Provide the (x, y) coordinate of the cell's center where the given text is located.  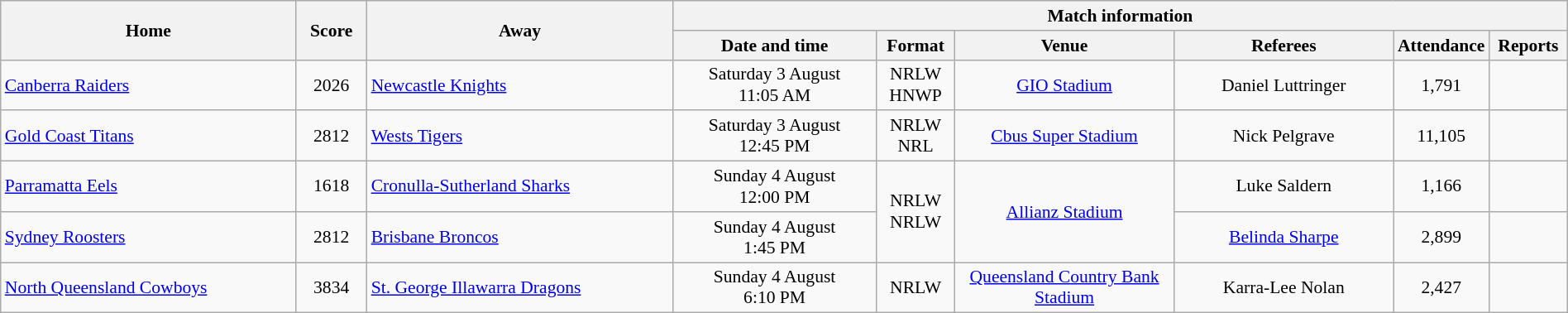
Queensland Country Bank Stadium (1064, 288)
1618 (332, 187)
Luke Saldern (1284, 187)
Daniel Luttringer (1284, 84)
Date and time (774, 46)
2026 (332, 84)
2,899 (1441, 237)
NRLWNRL (916, 136)
Referees (1284, 46)
GIO Stadium (1064, 84)
Venue (1064, 46)
Sydney Roosters (149, 237)
NRLW (916, 288)
Nick Pelgrave (1284, 136)
1,791 (1441, 84)
Attendance (1441, 46)
NRLWHNWP (916, 84)
Saturday 3 August12:45 PM (774, 136)
Parramatta Eels (149, 187)
Gold Coast Titans (149, 136)
Match information (1120, 16)
Format (916, 46)
Home (149, 30)
St. George Illawarra Dragons (520, 288)
2,427 (1441, 288)
Canberra Raiders (149, 84)
Sunday 4 August12:00 PM (774, 187)
Brisbane Broncos (520, 237)
Reports (1528, 46)
Karra-Lee Nolan (1284, 288)
Sunday 4 August6:10 PM (774, 288)
3834 (332, 288)
1,166 (1441, 187)
Away (520, 30)
Allianz Stadium (1064, 212)
Newcastle Knights (520, 84)
Saturday 3 August11:05 AM (774, 84)
North Queensland Cowboys (149, 288)
Score (332, 30)
NRLWNRLW (916, 212)
Cbus Super Stadium (1064, 136)
Cronulla-Sutherland Sharks (520, 187)
Wests Tigers (520, 136)
Sunday 4 August1:45 PM (774, 237)
11,105 (1441, 136)
Belinda Sharpe (1284, 237)
